Scan for the cell matching the given text and deliver its (x, y) coordinate at center. 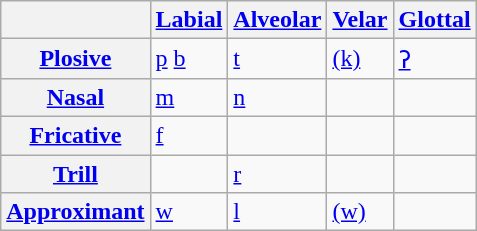
r (278, 173)
ʔ (434, 59)
(w) (360, 212)
Plosive (76, 59)
t (278, 59)
f (189, 135)
Approximant (76, 212)
n (278, 97)
Trill (76, 173)
m (189, 97)
l (278, 212)
Nasal (76, 97)
w (189, 212)
(k) (360, 59)
p b (189, 59)
Glottal (434, 20)
Alveolar (278, 20)
Velar (360, 20)
Fricative (76, 135)
Labial (189, 20)
